Search for the cell housing the specified text and yield its [x, y] center coordinate. 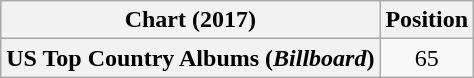
Position [427, 20]
65 [427, 58]
US Top Country Albums (Billboard) [190, 58]
Chart (2017) [190, 20]
